For the text-containing cell, return its midpoint in (X, Y) coordinate format. 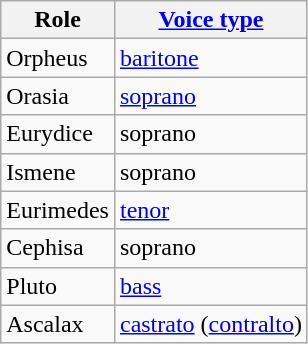
Ismene (58, 172)
Eurydice (58, 134)
bass (210, 286)
Ascalax (58, 324)
Cephisa (58, 248)
Eurimedes (58, 210)
Orpheus (58, 58)
Voice type (210, 20)
Orasia (58, 96)
Pluto (58, 286)
Role (58, 20)
tenor (210, 210)
baritone (210, 58)
castrato (contralto) (210, 324)
